Pinpoint the cell where the given text exists, returning its [X, Y] midpoint coordinate. 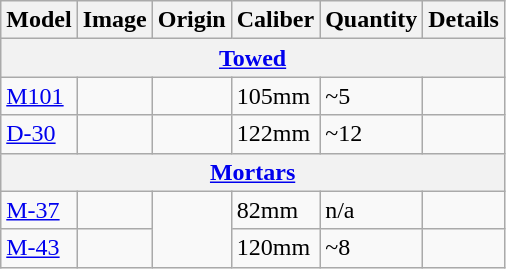
~5 [372, 96]
M-43 [39, 248]
105mm [275, 96]
Caliber [275, 20]
Image [114, 20]
n/a [372, 210]
~12 [372, 134]
Mortars [253, 172]
Towed [253, 58]
Quantity [372, 20]
~8 [372, 248]
82mm [275, 210]
Details [464, 20]
D-30 [39, 134]
122mm [275, 134]
M101 [39, 96]
Model [39, 20]
M-37 [39, 210]
Origin [192, 20]
120mm [275, 248]
